Return the (x, y) coordinate for the center point of the cell that contains the specified text.  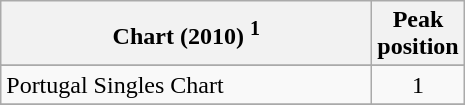
Portugal Singles Chart (186, 85)
Peakposition (418, 34)
Chart (2010) 1 (186, 34)
1 (418, 85)
